Locate the cell with the specified text and output its (X, Y) center coordinate. 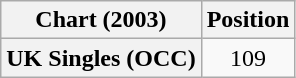
Chart (2003) (101, 20)
Position (248, 20)
UK Singles (OCC) (101, 58)
109 (248, 58)
